Provide the (x, y) coordinate of the cell's center where the given text is located.  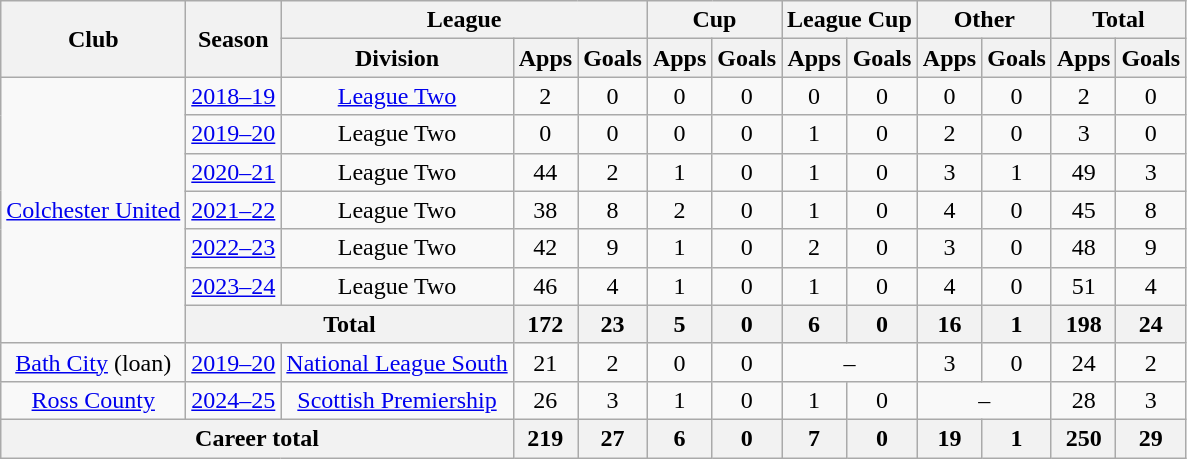
League Cup (850, 20)
Season (234, 39)
Career total (257, 438)
Scottish Premiership (397, 400)
250 (1083, 438)
29 (1151, 438)
2021–22 (234, 210)
Bath City (loan) (94, 362)
42 (545, 248)
Other (984, 20)
2023–24 (234, 286)
7 (814, 438)
23 (613, 324)
219 (545, 438)
19 (949, 438)
51 (1083, 286)
28 (1083, 400)
Division (397, 58)
National League South (397, 362)
16 (949, 324)
27 (613, 438)
26 (545, 400)
Ross County (94, 400)
45 (1083, 210)
5 (679, 324)
49 (1083, 172)
Colchester United (94, 210)
46 (545, 286)
198 (1083, 324)
2024–25 (234, 400)
38 (545, 210)
Cup (714, 20)
172 (545, 324)
44 (545, 172)
League (464, 20)
2018–19 (234, 96)
21 (545, 362)
Club (94, 39)
2022–23 (234, 248)
48 (1083, 248)
2020–21 (234, 172)
